Extract the (X, Y) coordinate from the center of the cell holding the provided text.  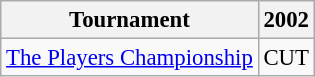
2002 (286, 20)
CUT (286, 58)
Tournament (130, 20)
The Players Championship (130, 58)
